Scan for the cell matching the given text and deliver its (x, y) coordinate at center. 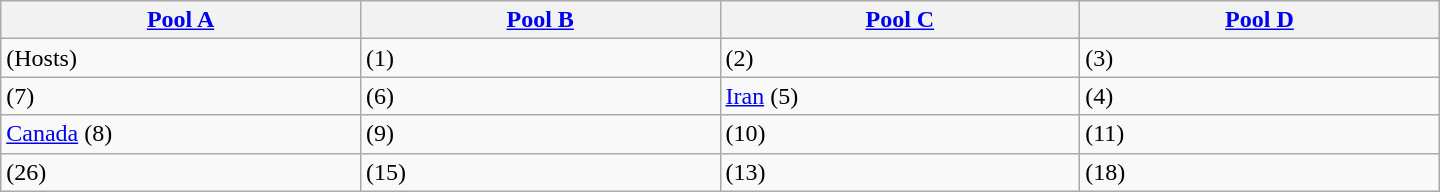
Pool A (181, 20)
(7) (181, 96)
Pool C (900, 20)
Canada (8) (181, 134)
Pool B (540, 20)
(10) (900, 134)
(2) (900, 58)
(4) (1260, 96)
Pool D (1260, 20)
(1) (540, 58)
(13) (900, 172)
(9) (540, 134)
(6) (540, 96)
Iran (5) (900, 96)
(18) (1260, 172)
(3) (1260, 58)
(15) (540, 172)
(11) (1260, 134)
(26) (181, 172)
(Hosts) (181, 58)
